Return [X, Y] of the center of cell containing provided text 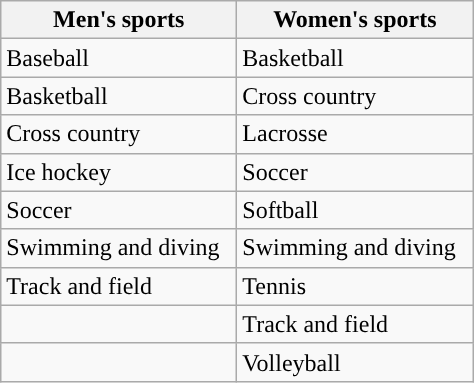
Women's sports [355, 20]
Tennis [355, 286]
Ice hockey [119, 172]
Softball [355, 210]
Volleyball [355, 362]
Baseball [119, 58]
Lacrosse [355, 134]
Men's sports [119, 20]
